Capture the cell that displays the provided text and extract its (X, Y) central coordinate. 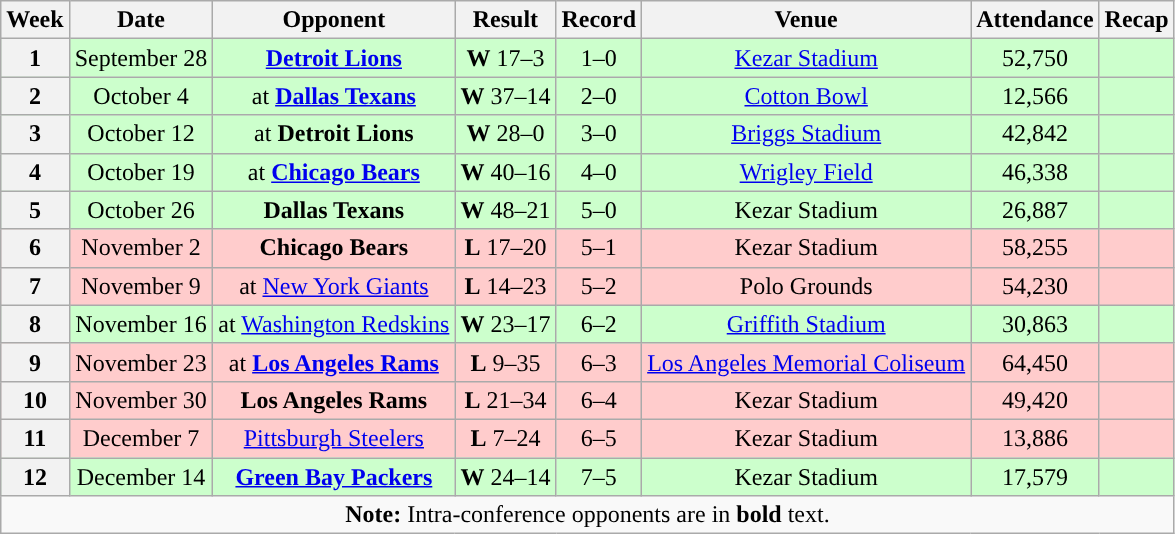
Opponent (334, 20)
W 40–16 (506, 172)
at New York Giants (334, 286)
Attendance (1035, 20)
Week (35, 20)
Dallas Texans (334, 210)
58,255 (1035, 248)
L 14–23 (506, 286)
November 16 (141, 324)
October 12 (141, 134)
September 28 (141, 58)
49,420 (1035, 400)
52,750 (1035, 58)
Briggs Stadium (806, 134)
L 17–20 (506, 248)
3–0 (599, 134)
3 (35, 134)
12 (35, 477)
7 (35, 286)
6–4 (599, 400)
Los Angeles Memorial Coliseum (806, 362)
10 (35, 400)
W 28–0 (506, 134)
L 9–35 (506, 362)
Venue (806, 20)
Pittsburgh Steelers (334, 438)
Wrigley Field (806, 172)
December 7 (141, 438)
Result (506, 20)
Griffith Stadium (806, 324)
2–0 (599, 96)
L 7–24 (506, 438)
42,842 (1035, 134)
October 26 (141, 210)
6–3 (599, 362)
W 23–17 (506, 324)
Date (141, 20)
W 48–21 (506, 210)
November 2 (141, 248)
W 37–14 (506, 96)
9 (35, 362)
6–5 (599, 438)
Recap (1136, 20)
L 21–34 (506, 400)
October 19 (141, 172)
at Los Angeles Rams (334, 362)
4–0 (599, 172)
W 24–14 (506, 477)
7–5 (599, 477)
October 4 (141, 96)
Los Angeles Rams (334, 400)
Note: Intra-conference opponents are in bold text. (588, 515)
at Detroit Lions (334, 134)
Cotton Bowl (806, 96)
5–2 (599, 286)
November 30 (141, 400)
W 17–3 (506, 58)
November 23 (141, 362)
26,887 (1035, 210)
46,338 (1035, 172)
Record (599, 20)
5 (35, 210)
Chicago Bears (334, 248)
at Washington Redskins (334, 324)
54,230 (1035, 286)
at Chicago Bears (334, 172)
12,566 (1035, 96)
5–0 (599, 210)
17,579 (1035, 477)
Polo Grounds (806, 286)
6 (35, 248)
2 (35, 96)
November 9 (141, 286)
1–0 (599, 58)
4 (35, 172)
6–2 (599, 324)
5–1 (599, 248)
30,863 (1035, 324)
Green Bay Packers (334, 477)
at Dallas Texans (334, 96)
11 (35, 438)
1 (35, 58)
Detroit Lions (334, 58)
December 14 (141, 477)
8 (35, 324)
13,886 (1035, 438)
64,450 (1035, 362)
